Scan for the cell matching the given text and deliver its (X, Y) coordinate at center. 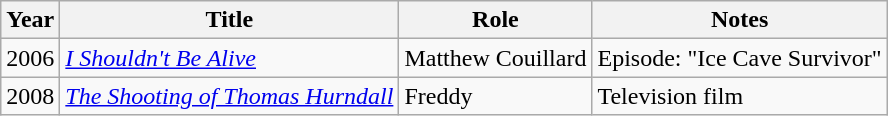
2006 (30, 58)
Matthew Couillard (496, 58)
Year (30, 20)
Television film (740, 96)
I Shouldn't Be Alive (230, 58)
Freddy (496, 96)
2008 (30, 96)
Episode: "Ice Cave Survivor" (740, 58)
Title (230, 20)
Notes (740, 20)
The Shooting of Thomas Hurndall (230, 96)
Role (496, 20)
